For the text-containing cell, return its midpoint in [x, y] coordinate format. 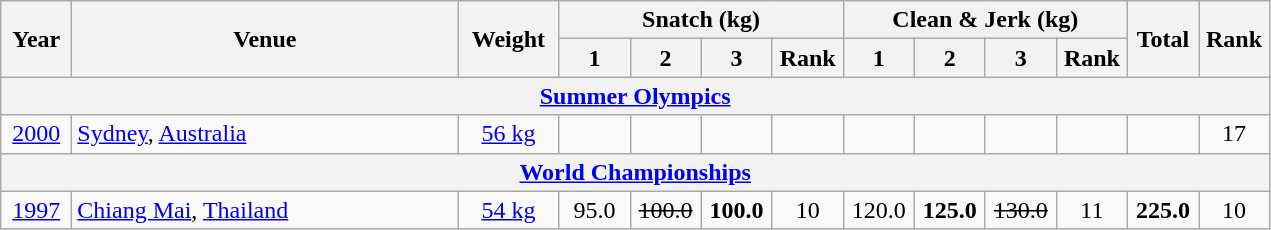
Sydney, Australia [265, 134]
Year [36, 39]
130.0 [1020, 210]
1997 [36, 210]
World Championships [636, 172]
56 kg [508, 134]
17 [1234, 134]
225.0 [1162, 210]
Chiang Mai, Thailand [265, 210]
2000 [36, 134]
95.0 [594, 210]
11 [1092, 210]
Summer Olympics [636, 96]
120.0 [878, 210]
125.0 [950, 210]
Clean & Jerk (kg) [985, 20]
Total [1162, 39]
Weight [508, 39]
Snatch (kg) [701, 20]
54 kg [508, 210]
Venue [265, 39]
